Return the (x, y) coordinate for the center point of the cell that contains the specified text.  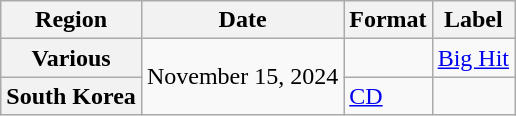
South Korea (72, 96)
CD (388, 96)
Various (72, 58)
Big Hit (473, 58)
Format (388, 20)
Label (473, 20)
November 15, 2024 (242, 77)
Region (72, 20)
Date (242, 20)
